Pinpoint the cell where the given text exists, returning its [X, Y] midpoint coordinate. 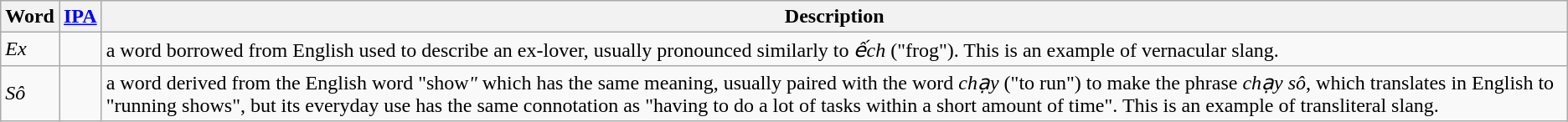
Description [834, 17]
Ex [30, 49]
Sô [30, 94]
Word [30, 17]
IPA [80, 17]
a word borrowed from English used to describe an ex-lover, usually pronounced similarly to ếch ("frog"). This is an example of vernacular slang. [834, 49]
